Return [x, y] of the center of cell containing provided text 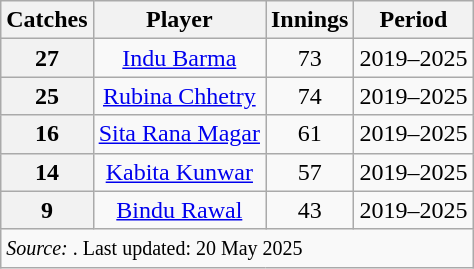
Innings [310, 20]
14 [47, 172]
27 [47, 58]
16 [47, 134]
Sita Rana Magar [179, 134]
Rubina Chhetry [179, 96]
Indu Barma [179, 58]
Catches [47, 20]
Period [414, 20]
57 [310, 172]
73 [310, 58]
Source: . Last updated: 20 May 2025 [237, 248]
43 [310, 210]
74 [310, 96]
Bindu Rawal [179, 210]
9 [47, 210]
25 [47, 96]
61 [310, 134]
Player [179, 20]
Kabita Kunwar [179, 172]
